Provide the [X, Y] coordinate of the cell's center where the given text is located.  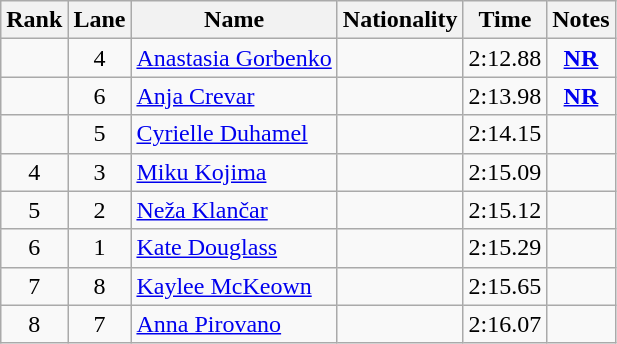
2:14.15 [505, 134]
2:12.88 [505, 58]
3 [100, 172]
Anastasia Gorbenko [234, 58]
2:15.65 [505, 286]
2:15.29 [505, 248]
Name [234, 20]
Cyrielle Duhamel [234, 134]
Time [505, 20]
2:15.09 [505, 172]
Notes [581, 20]
Kaylee McKeown [234, 286]
Miku Kojima [234, 172]
Nationality [400, 20]
Anja Crevar [234, 96]
2:15.12 [505, 210]
Kate Douglass [234, 248]
2:13.98 [505, 96]
Lane [100, 20]
2:16.07 [505, 324]
Rank [34, 20]
Neža Klančar [234, 210]
Anna Pirovano [234, 324]
2 [100, 210]
1 [100, 248]
